Determine the [x, y] coordinate at the center of the cell enclosing the given text.  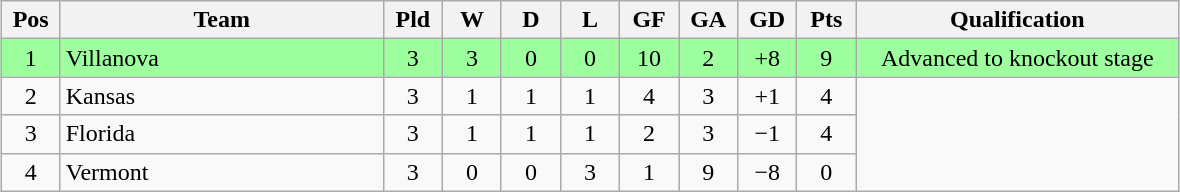
W [472, 20]
GF [650, 20]
Kansas [222, 96]
Pts [826, 20]
L [590, 20]
Qualification [1018, 20]
−8 [768, 172]
GD [768, 20]
Villanova [222, 58]
+1 [768, 96]
Vermont [222, 172]
Florida [222, 134]
GA [708, 20]
D [530, 20]
10 [650, 58]
−1 [768, 134]
Team [222, 20]
Pos [30, 20]
+8 [768, 58]
Pld [412, 20]
Advanced to knockout stage [1018, 58]
